Extract the [x, y] coordinate from the center of the cell holding the provided text.  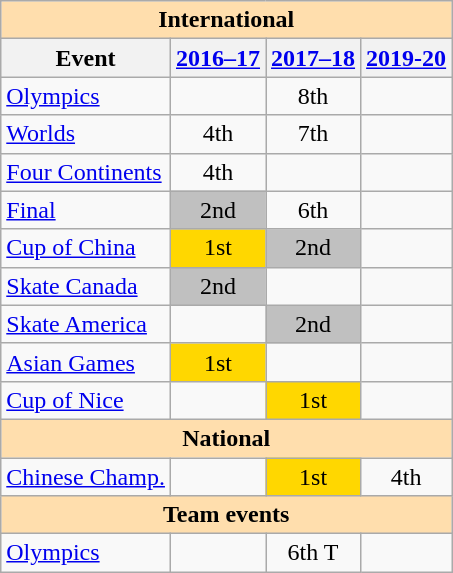
2019-20 [406, 58]
6th [314, 210]
2016–17 [218, 58]
Skate America [86, 324]
Cup of China [86, 248]
8th [314, 96]
6th T [314, 553]
Team events [226, 515]
Final [86, 210]
Event [86, 58]
2017–18 [314, 58]
Worlds [86, 134]
7th [314, 134]
Four Continents [86, 172]
Asian Games [86, 362]
National [226, 438]
Chinese Champ. [86, 477]
Cup of Nice [86, 400]
Skate Canada [86, 286]
International [226, 20]
